Pinpoint the cell where the given text exists, returning its [x, y] midpoint coordinate. 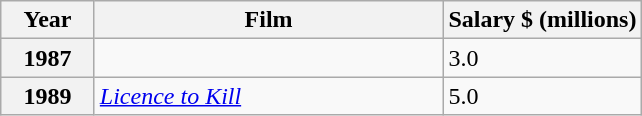
Salary $ (millions) [542, 20]
Film [268, 20]
5.0 [542, 96]
1989 [48, 96]
Year [48, 20]
1987 [48, 58]
Licence to Kill [268, 96]
3.0 [542, 58]
